Scan for the cell matching the given text and deliver its [X, Y] coordinate at center. 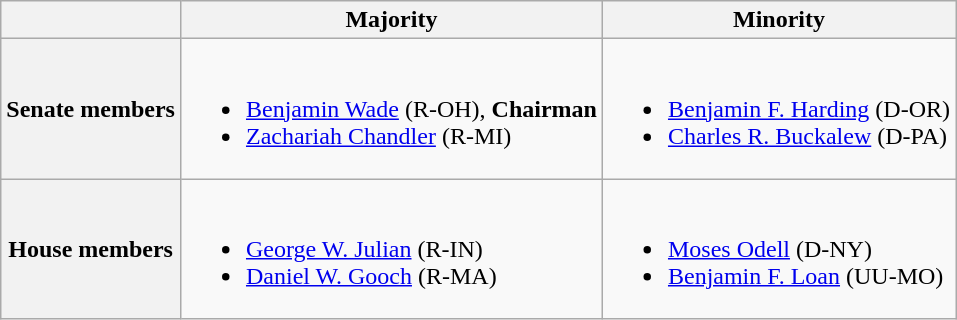
Majority [391, 20]
Benjamin F. Harding (D-OR)Charles R. Buckalew (D-PA) [778, 109]
Senate members [91, 109]
Benjamin Wade (R-OH), ChairmanZachariah Chandler (R-MI) [391, 109]
Moses Odell (D-NY)Benjamin F. Loan (UU-MO) [778, 249]
Minority [778, 20]
House members [91, 249]
George W. Julian (R-IN)Daniel W. Gooch (R-MA) [391, 249]
